Provide the (x, y) coordinate of the cell's center where the given text is located.  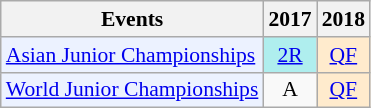
World Junior Championships (132, 90)
2R (290, 55)
2018 (344, 19)
Asian Junior Championships (132, 55)
Events (132, 19)
A (290, 90)
2017 (290, 19)
